Return the (x, y) coordinate for the center point of the cell that contains the specified text.  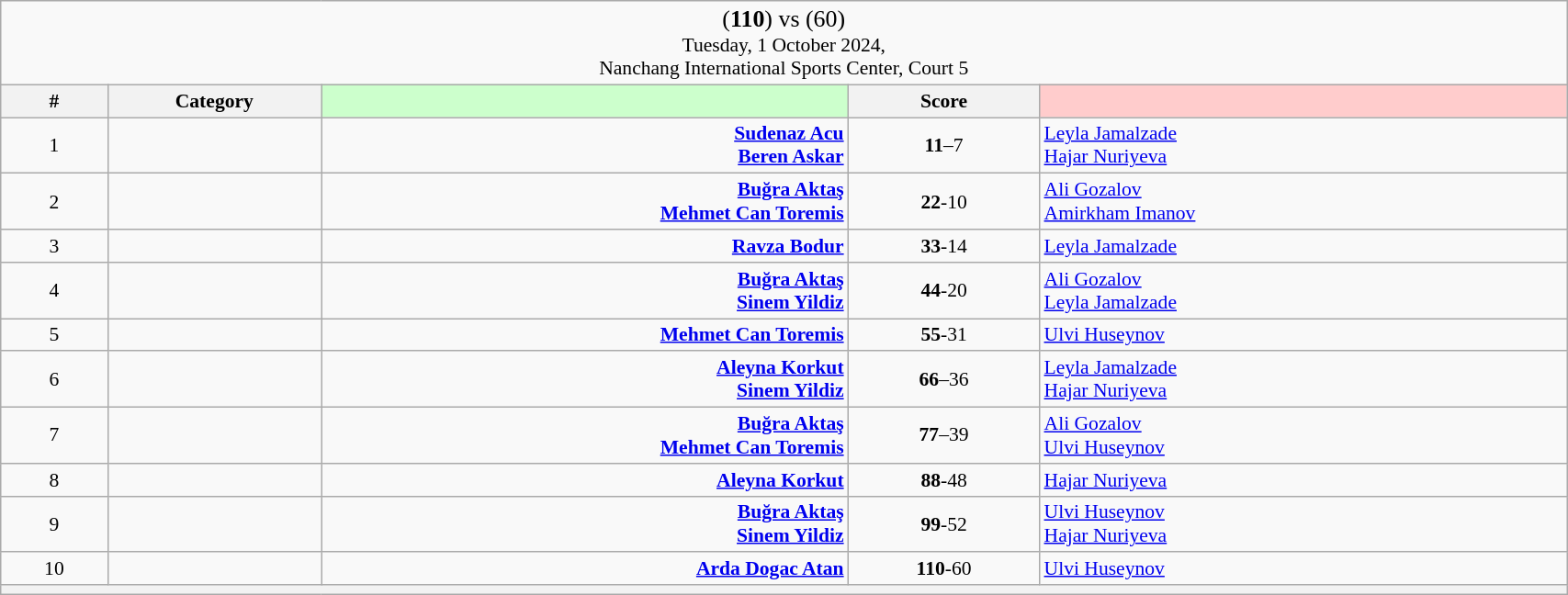
3 (54, 246)
7 (54, 435)
Ali Gozalov Ulvi Huseynov (1303, 435)
Sudenaz Acu Beren Askar (585, 145)
33-14 (944, 246)
44-20 (944, 290)
Hajar Nuriyeva (1303, 480)
Category (215, 101)
88-48 (944, 480)
1 (54, 145)
Leyla Jamalzade (1303, 246)
9 (54, 523)
77–39 (944, 435)
Ali Gozalov Leyla Jamalzade (1303, 290)
11–7 (944, 145)
Ulvi Huseynov Hajar Nuriyeva (1303, 523)
Mehmet Can Toremis (585, 335)
Ali Gozalov Amirkham Imanov (1303, 202)
Arda Dogac Atan (585, 569)
Aleyna Korkut (585, 480)
5 (54, 335)
6 (54, 380)
66–36 (944, 380)
2 (54, 202)
Ravza Bodur (585, 246)
8 (54, 480)
110-60 (944, 569)
4 (54, 290)
Aleyna Korkut Sinem Yildiz (585, 380)
55-31 (944, 335)
Score (944, 101)
99-52 (944, 523)
(110) vs (60)Tuesday, 1 October 2024, Nanchang International Sports Center, Court 5 (784, 42)
10 (54, 569)
22-10 (944, 202)
# (54, 101)
